Extract the (x, y) coordinate from the center of the cell holding the provided text.  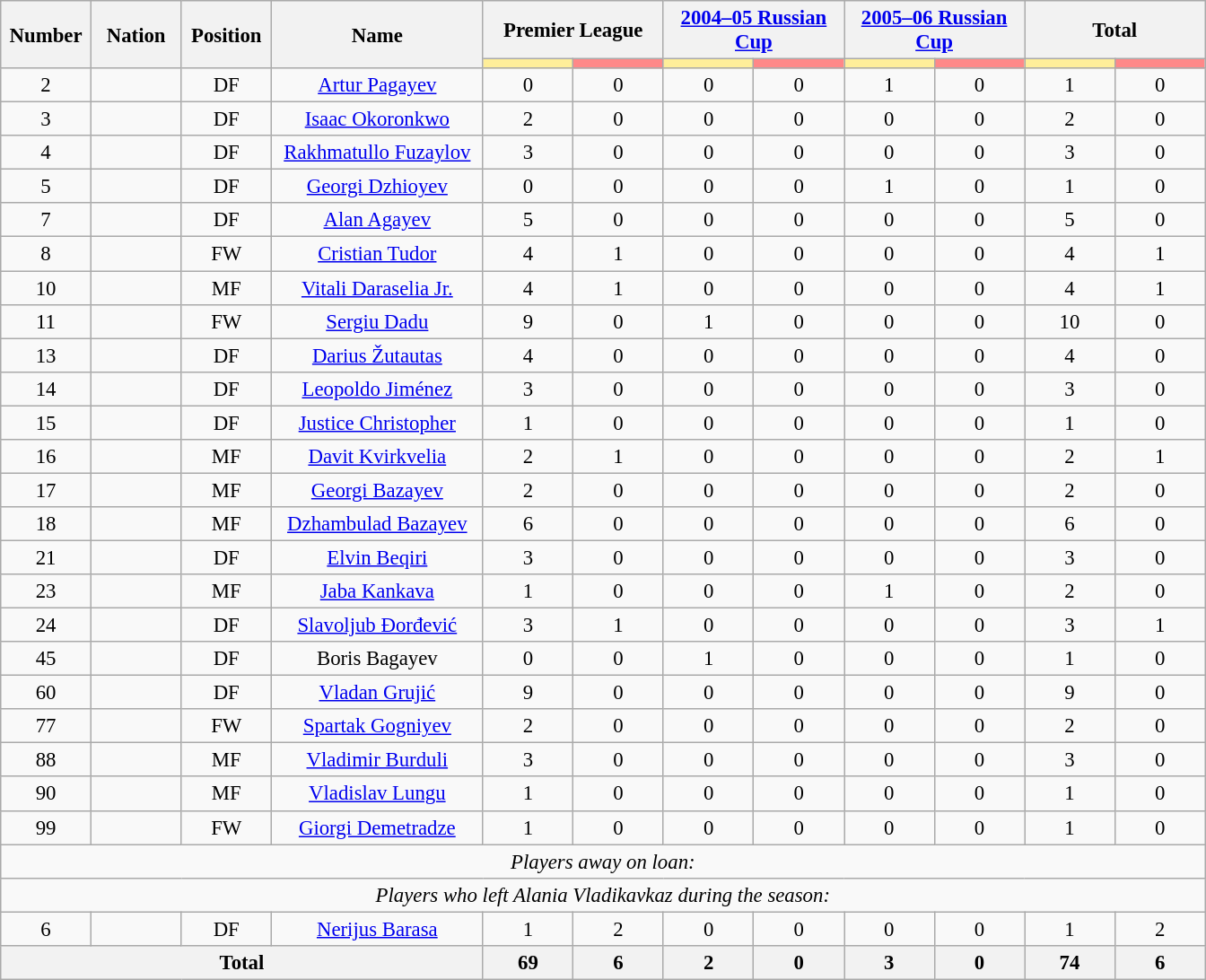
69 (528, 963)
77 (47, 726)
14 (47, 389)
99 (47, 827)
Cristian Tudor (378, 254)
2005–06 Russian Cup (933, 31)
24 (47, 626)
21 (47, 557)
23 (47, 591)
Elvin Beqiri (378, 557)
Artur Pagayev (378, 85)
Sergiu Dadu (378, 321)
8 (47, 254)
2004–05 Russian Cup (754, 31)
13 (47, 355)
Slavoljub Đorđević (378, 626)
Number (47, 34)
Leopoldo Jiménez (378, 389)
Name (378, 34)
Position (226, 34)
11 (47, 321)
Justice Christopher (378, 423)
45 (47, 659)
90 (47, 794)
Spartak Gogniyev (378, 726)
Premier League (572, 31)
Georgi Bazayev (378, 490)
17 (47, 490)
Darius Žutautas (378, 355)
Players who left Alania Vladikavkaz during the season: (603, 895)
Rakhmatullo Fuzaylov (378, 153)
7 (47, 220)
Davit Kvirkvelia (378, 457)
Vladan Grujić (378, 693)
Vitali Daraselia Jr. (378, 288)
Players away on loan: (603, 862)
Nerijus Barasa (378, 929)
18 (47, 524)
60 (47, 693)
Isaac Okoronkwo (378, 119)
Alan Agayev (378, 220)
Boris Bagayev (378, 659)
Vladimir Burduli (378, 760)
Nation (136, 34)
15 (47, 423)
Jaba Kankava (378, 591)
Vladislav Lungu (378, 794)
Giorgi Demetradze (378, 827)
16 (47, 457)
88 (47, 760)
Georgi Dzhioyev (378, 187)
74 (1070, 963)
Dzhambulad Bazayev (378, 524)
